Determine the (X, Y) coordinate at the center of the cell enclosing the given text.  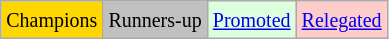
Champions (52, 20)
Promoted (252, 20)
Runners-up (155, 20)
Relegated (342, 20)
